Detect which cell encompasses the target text, then output its [X, Y] center coordinate. 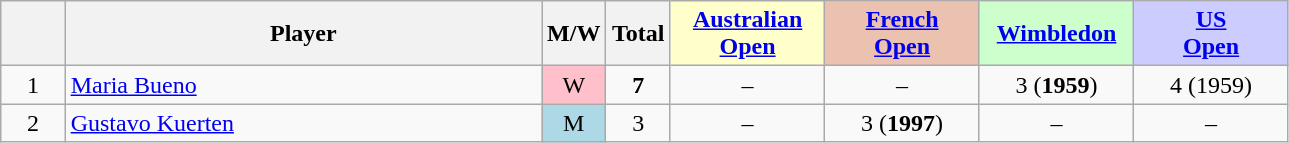
Maria Bueno [303, 85]
1 [33, 85]
Total [638, 34]
3 (1959) [1056, 85]
Gustavo Kuerten [303, 123]
M [574, 123]
4 (1959) [1212, 85]
French Open [902, 34]
Player [303, 34]
Australian Open [747, 34]
2 [33, 123]
3 (1997) [902, 123]
3 [638, 123]
W [574, 85]
Wimbledon [1056, 34]
7 [638, 85]
M/W [574, 34]
US Open [1212, 34]
